Scan for the cell matching the given text and deliver its [x, y] coordinate at center. 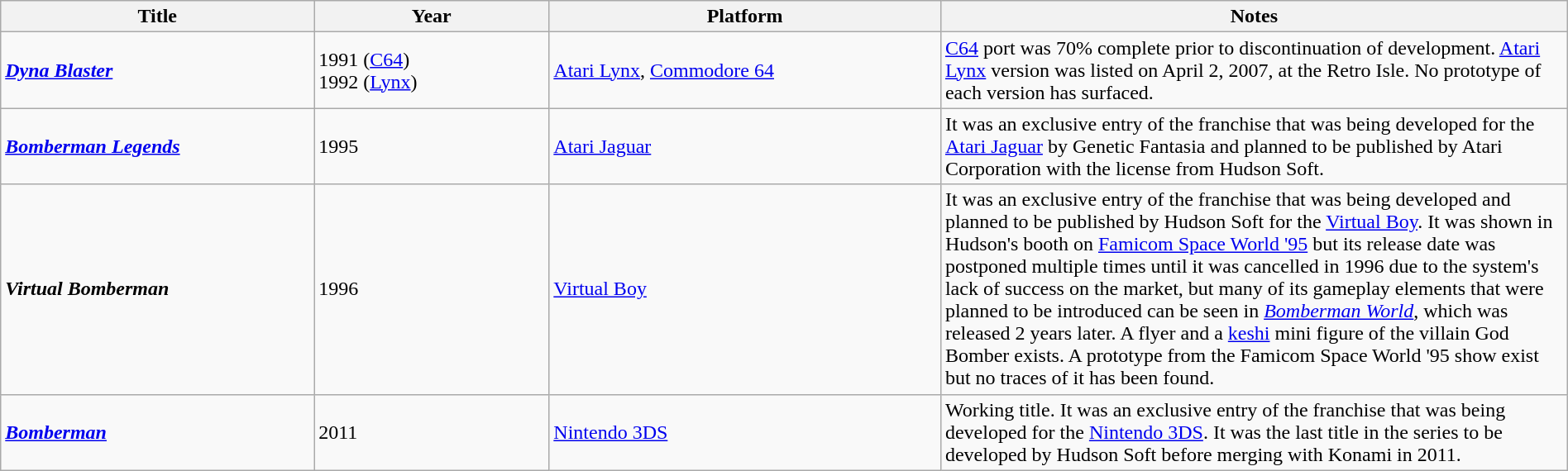
Notes [1254, 17]
Atari Lynx, Commodore 64 [745, 70]
Virtual Boy [745, 289]
Virtual Bomberman [157, 289]
Nintendo 3DS [745, 432]
Bomberman Legends [157, 146]
Bomberman [157, 432]
Title [157, 17]
Year [432, 17]
1996 [432, 289]
Dyna Blaster [157, 70]
Atari Jaguar [745, 146]
1995 [432, 146]
Platform [745, 17]
2011 [432, 432]
1991 (C64) 1992 (Lynx) [432, 70]
